Search for the cell housing the specified text and yield its [X, Y] center coordinate. 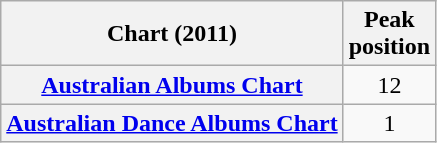
Australian Dance Albums Chart [172, 123]
12 [389, 85]
Chart (2011) [172, 34]
Australian Albums Chart [172, 85]
Peakposition [389, 34]
1 [389, 123]
